From the cell containing the given text, extract its center point as [x, y] coordinate. 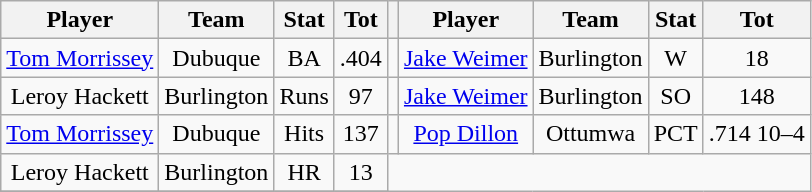
Ottumwa [590, 134]
Runs [304, 96]
148 [756, 96]
BA [304, 58]
Pop Dillon [466, 134]
Hits [304, 134]
.404 [360, 58]
13 [360, 172]
PCT [676, 134]
W [676, 58]
18 [756, 58]
137 [360, 134]
.714 10–4 [756, 134]
SO [676, 96]
HR [304, 172]
97 [360, 96]
